Determine the (x, y) coordinate at the center of the cell enclosing the given text.  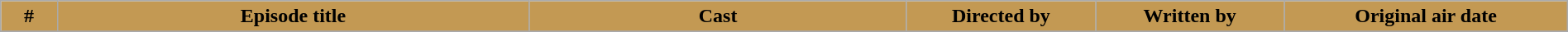
Written by (1190, 16)
Original air date (1426, 16)
Cast (718, 16)
Episode title (293, 16)
Directed by (1001, 16)
# (29, 16)
